Determine the (X, Y) coordinate at the center of the cell enclosing the given text.  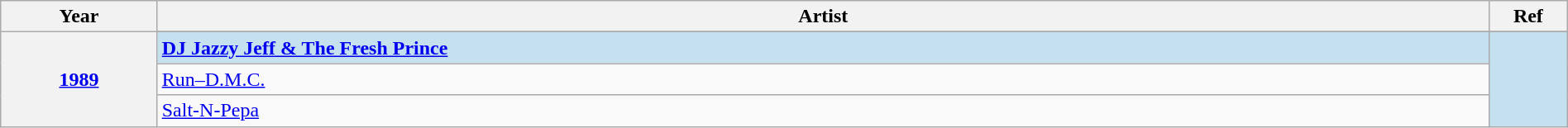
Run–D.M.C. (823, 79)
DJ Jazzy Jeff & The Fresh Prince (823, 48)
Ref (1528, 17)
Year (79, 17)
Salt-N-Pepa (823, 111)
Artist (823, 17)
1989 (79, 79)
